Locate the cell with the specified text and output its [X, Y] center coordinate. 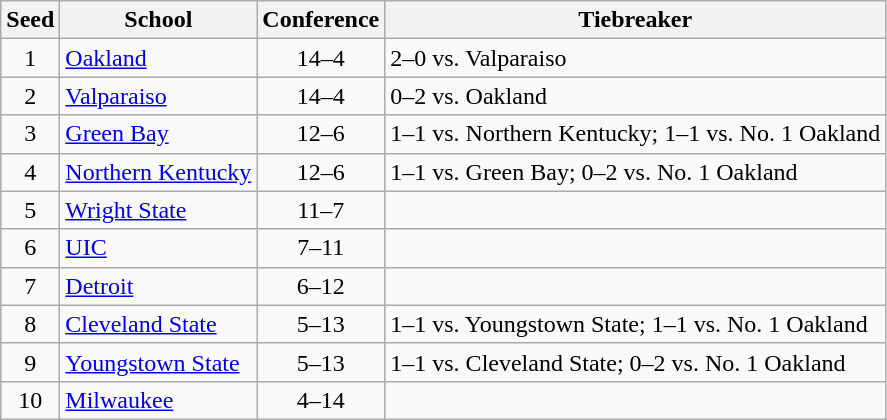
Green Bay [158, 134]
7 [30, 286]
Conference [321, 20]
3 [30, 134]
1–1 vs. Northern Kentucky; 1–1 vs. No. 1 Oakland [636, 134]
1–1 vs. Cleveland State; 0–2 vs. No. 1 Oakland [636, 362]
1–1 vs. Youngstown State; 1–1 vs. No. 1 Oakland [636, 324]
School [158, 20]
Wright State [158, 210]
Valparaiso [158, 96]
6–12 [321, 286]
Youngstown State [158, 362]
UIC [158, 248]
0–2 vs. Oakland [636, 96]
1–1 vs. Green Bay; 0–2 vs. No. 1 Oakland [636, 172]
Detroit [158, 286]
8 [30, 324]
1 [30, 58]
2 [30, 96]
5 [30, 210]
Oakland [158, 58]
9 [30, 362]
4 [30, 172]
Tiebreaker [636, 20]
Milwaukee [158, 400]
4–14 [321, 400]
Northern Kentucky [158, 172]
Seed [30, 20]
6 [30, 248]
10 [30, 400]
11–7 [321, 210]
Cleveland State [158, 324]
2–0 vs. Valparaiso [636, 58]
7–11 [321, 248]
